Return the [X, Y] coordinate for the center point of the cell that contains the specified text.  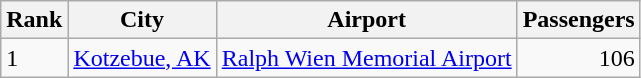
1 [34, 58]
106 [578, 58]
Ralph Wien Memorial Airport [366, 58]
City [142, 20]
Passengers [578, 20]
Rank [34, 20]
Kotzebue, AK [142, 58]
Airport [366, 20]
